Identify which cell holds the provided text, then report its [x, y] central coordinate. 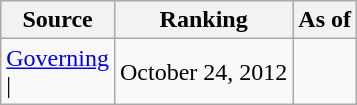
October 24, 2012 [203, 72]
Governing| [58, 72]
Ranking [203, 20]
Source [58, 20]
As of [325, 20]
